Determine the [x, y] coordinate at the center of the cell enclosing the given text.  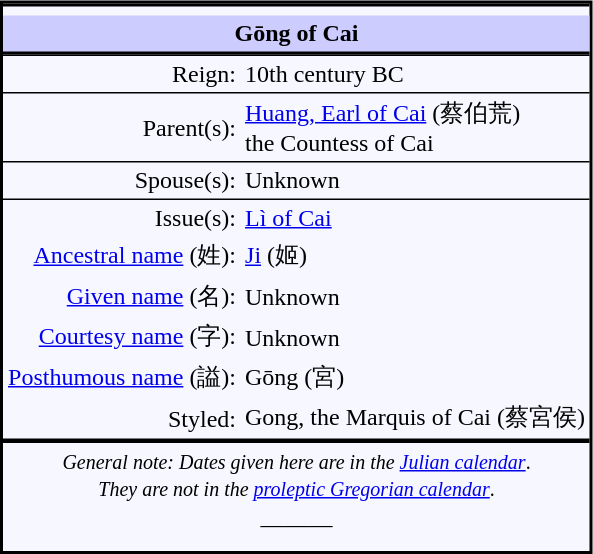
Courtesy name (字): [122, 337]
Huang, Earl of Cai (蔡伯荒) the Countess of Cai [416, 126]
Gōng of Cai [297, 36]
Reign: [122, 73]
Posthumous name (謚): [122, 378]
Ancestral name (姓): [122, 256]
——— [297, 524]
Spouse(s): [122, 180]
Gōng (宮) [416, 378]
Issue(s): [122, 217]
Parent(s): [122, 126]
10th century BC [416, 73]
Given name (名): [122, 296]
Ji (姬) [416, 256]
Gong, the Marquis of Cai (蔡宮侯) [416, 418]
General note: Dates given here are in the Julian calendar.They are not in the proleptic Gregorian calendar. [297, 472]
Styled: [122, 418]
Lì of Cai [416, 217]
